Return [x, y] of the center of cell containing provided text 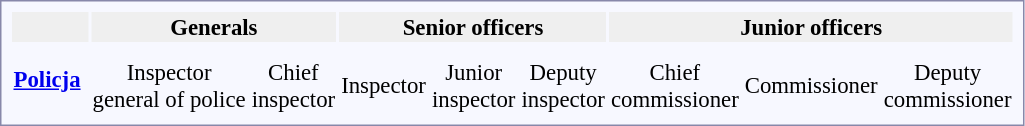
Junior officers [811, 27]
Policja [47, 80]
Generals [214, 27]
Deputycommissioner [948, 86]
Chiefinspector [294, 86]
Senior officers [474, 27]
Inspector [384, 86]
Deputyinspector [564, 86]
Inspectorgeneral of police [169, 86]
Chiefcommissioner [674, 86]
Juniorinspector [474, 86]
Commissioner [811, 86]
